Search for the cell housing the specified text and yield its [X, Y] center coordinate. 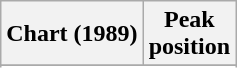
Chart (1989) [72, 34]
Peakposition [189, 34]
